Scan for the cell matching the given text and deliver its (x, y) coordinate at center. 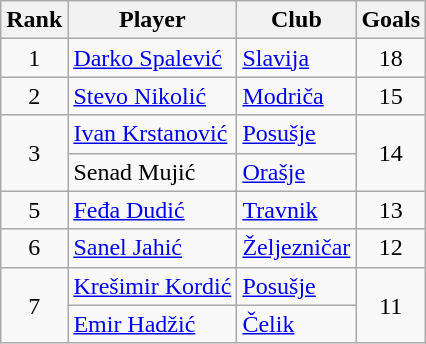
13 (391, 210)
11 (391, 305)
5 (34, 210)
Stevo Nikolić (152, 96)
Slavija (296, 58)
3 (34, 153)
18 (391, 58)
Senad Mujić (152, 172)
Krešimir Kordić (152, 286)
15 (391, 96)
Player (152, 20)
Emir Hadžić (152, 324)
Club (296, 20)
Sanel Jahić (152, 248)
12 (391, 248)
Goals (391, 20)
Rank (34, 20)
Travnik (296, 210)
Orašje (296, 172)
14 (391, 153)
2 (34, 96)
Željezničar (296, 248)
6 (34, 248)
Ivan Krstanović (152, 134)
Modriča (296, 96)
1 (34, 58)
Feđa Dudić (152, 210)
7 (34, 305)
Darko Spalević (152, 58)
Čelik (296, 324)
